Find where the given text appears and provide that cell's center as (x, y) coordinate. 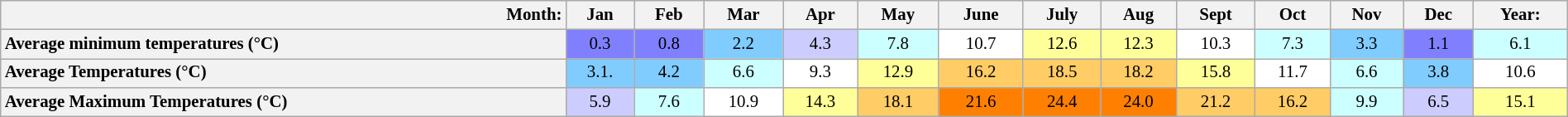
10.7 (981, 45)
Sept (1216, 15)
Average Temperatures (°C) (284, 73)
Nov (1366, 15)
June (981, 15)
10.6 (1520, 73)
18.2 (1138, 73)
Oct (1293, 15)
21.6 (981, 101)
15.1 (1520, 101)
Month: (284, 15)
Jan (600, 15)
Apr (820, 15)
3.8 (1438, 73)
4.2 (669, 73)
Average Maximum Temperatures (°C) (284, 101)
Mar (743, 15)
7.8 (898, 45)
Feb (669, 15)
14.3 (820, 101)
3.1. (600, 73)
3.3 (1366, 45)
9.3 (820, 73)
1.1 (1438, 45)
7.3 (1293, 45)
18.5 (1062, 73)
Average minimum temperatures (°C) (284, 45)
July (1062, 15)
2.2 (743, 45)
5.9 (600, 101)
24.4 (1062, 101)
9.9 (1366, 101)
4.3 (820, 45)
24.0 (1138, 101)
12.9 (898, 73)
7.6 (669, 101)
10.3 (1216, 45)
12.6 (1062, 45)
0.8 (669, 45)
11.7 (1293, 73)
18.1 (898, 101)
May (898, 15)
0.3 (600, 45)
Year: (1520, 15)
21.2 (1216, 101)
Dec (1438, 15)
12.3 (1138, 45)
15.8 (1216, 73)
Aug (1138, 15)
6.5 (1438, 101)
6.1 (1520, 45)
10.9 (743, 101)
